Return (x, y) of the center of cell containing provided text 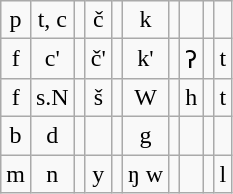
ʔ (192, 59)
č' (98, 59)
b (16, 135)
y (98, 173)
l (223, 173)
p (16, 20)
h (192, 97)
W (145, 97)
š (98, 97)
c' (52, 59)
t, c (52, 20)
ŋ w (145, 173)
k (145, 20)
n (52, 173)
g (145, 135)
k' (145, 59)
s.N (52, 97)
d (52, 135)
č (98, 20)
m (16, 173)
